From the cell containing the given text, extract its center point as (X, Y) coordinate. 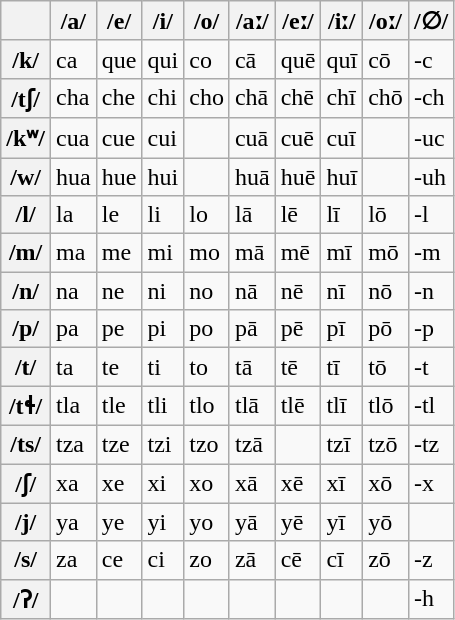
mo (207, 253)
lo (207, 215)
chā (252, 98)
xo (207, 484)
/i/ (163, 21)
/j/ (26, 522)
zā (252, 560)
quē (298, 59)
huī (342, 177)
co (207, 59)
pē (298, 329)
cuā (252, 138)
le (119, 215)
chē (298, 98)
nō (386, 291)
tli (163, 406)
tzī (342, 444)
-n (430, 291)
ci (163, 560)
/tʃ/ (26, 98)
la (74, 215)
yī (342, 522)
cā (252, 59)
zō (386, 560)
zo (207, 560)
/s/ (26, 560)
/iː/ (342, 21)
yo (207, 522)
xā (252, 484)
ti (163, 367)
hua (74, 177)
mē (298, 253)
tlī (342, 406)
cuī (342, 138)
hui (163, 177)
xa (74, 484)
lē (298, 215)
/w/ (26, 177)
tlē (298, 406)
lā (252, 215)
tzo (207, 444)
/p/ (26, 329)
huē (298, 177)
/ts/ (26, 444)
/oː/ (386, 21)
qui (163, 59)
-t (430, 367)
ce (119, 560)
chī (342, 98)
tē (298, 367)
li (163, 215)
que (119, 59)
/ʔ/ (26, 599)
za (74, 560)
chi (163, 98)
che (119, 98)
cuē (298, 138)
xō (386, 484)
/l/ (26, 215)
nē (298, 291)
cho (207, 98)
/kʷ/ (26, 138)
cua (74, 138)
yō (386, 522)
nī (342, 291)
cē (298, 560)
-ch (430, 98)
chō (386, 98)
mā (252, 253)
huā (252, 177)
lō (386, 215)
/n/ (26, 291)
/tɬ/ (26, 406)
cī (342, 560)
cui (163, 138)
quī (342, 59)
/eː/ (298, 21)
ye (119, 522)
ni (163, 291)
no (207, 291)
tlo (207, 406)
cō (386, 59)
pō (386, 329)
-x (430, 484)
ne (119, 291)
/o/ (207, 21)
xe (119, 484)
/t/ (26, 367)
xī (342, 484)
tzō (386, 444)
nā (252, 291)
yā (252, 522)
te (119, 367)
cha (74, 98)
-p (430, 329)
pā (252, 329)
tā (252, 367)
tzi (163, 444)
tlō (386, 406)
/ʃ/ (26, 484)
/aː/ (252, 21)
-tl (430, 406)
pa (74, 329)
tza (74, 444)
/k/ (26, 59)
me (119, 253)
tzā (252, 444)
mi (163, 253)
xi (163, 484)
-h (430, 599)
mō (386, 253)
-c (430, 59)
tle (119, 406)
po (207, 329)
to (207, 367)
tō (386, 367)
-tz (430, 444)
/a/ (74, 21)
/∅/ (430, 21)
tze (119, 444)
lī (342, 215)
ca (74, 59)
cue (119, 138)
tlā (252, 406)
hue (119, 177)
ta (74, 367)
/e/ (119, 21)
-uh (430, 177)
-l (430, 215)
yi (163, 522)
xē (298, 484)
-uc (430, 138)
ma (74, 253)
pī (342, 329)
mī (342, 253)
yē (298, 522)
pi (163, 329)
/m/ (26, 253)
pe (119, 329)
tī (342, 367)
-m (430, 253)
-z (430, 560)
ya (74, 522)
na (74, 291)
tla (74, 406)
